Locate the cell with the specified text and output its [X, Y] center coordinate. 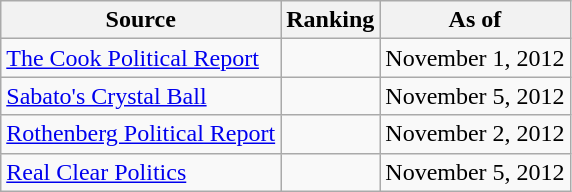
Source [141, 20]
November 1, 2012 [475, 58]
Real Clear Politics [141, 172]
The Cook Political Report [141, 58]
Ranking [330, 20]
As of [475, 20]
November 2, 2012 [475, 134]
Sabato's Crystal Ball [141, 96]
Rothenberg Political Report [141, 134]
